Provide the (x, y) coordinate of the cell's center where the given text is located.  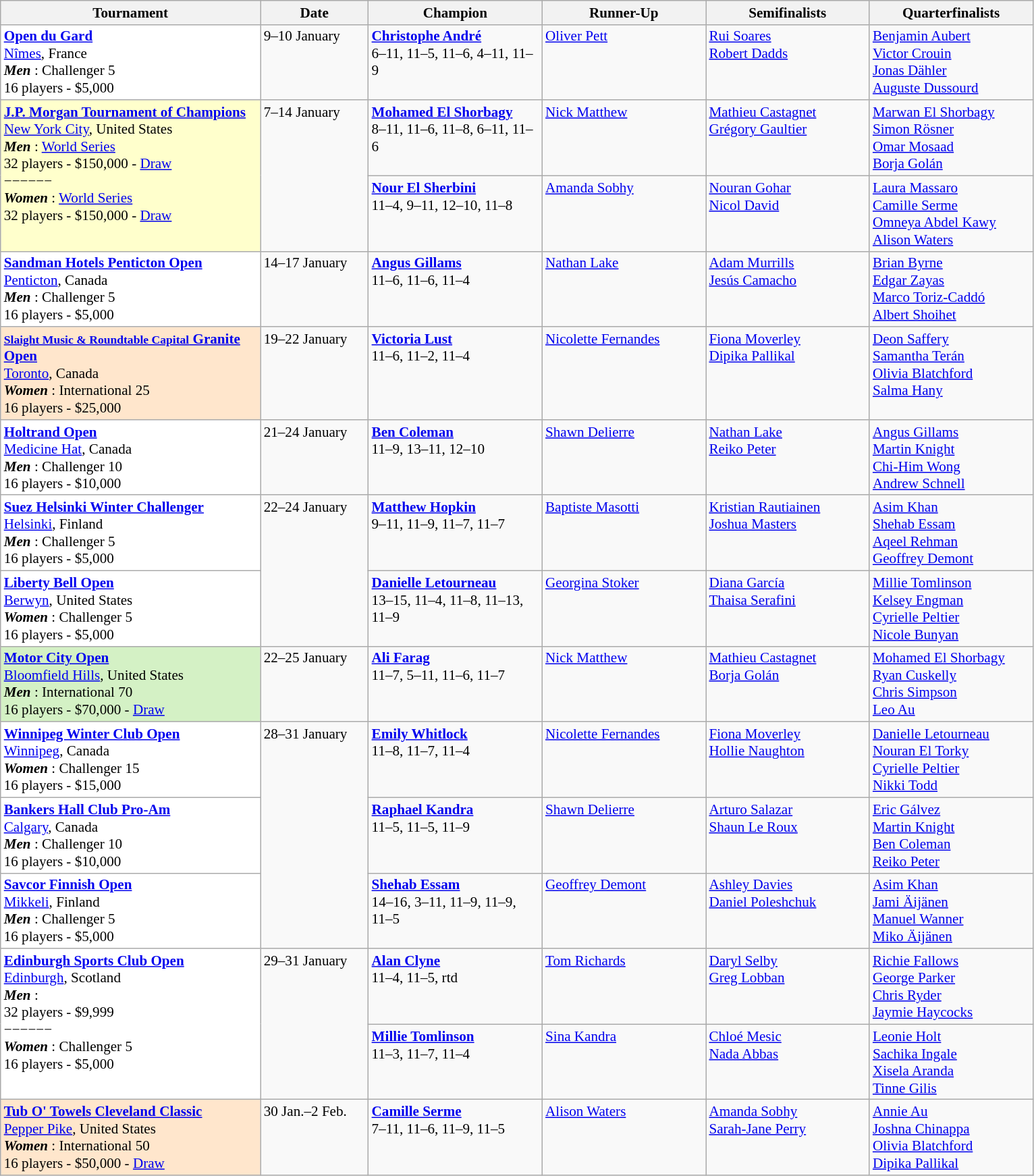
Tub O' Towels Cleveland Classic Pepper Pike, United States Women : International 5016 players - $50,000 - Draw (131, 1138)
Alison Waters (624, 1138)
Leonie Holt Sachika Ingale Xisela Aranda Tinne Gilis (951, 1062)
Ben Coleman11–9, 13–11, 12–10 (455, 457)
Marwan El Shorbagy Simon Rösner Omar Mosaad Borja Golán (951, 138)
22–25 January (315, 684)
Brian Byrne Edgar Zayas Marco Toriz-Caddó Albert Shoihet (951, 289)
Holtrand Open Medicine Hat, Canada Men : Challenger 1016 players - $10,000 (131, 457)
Danielle Letourneau Nouran El Torky Cyrielle Peltier Nikki Todd (951, 759)
9–10 January (315, 62)
Arturo Salazar Shaun Le Roux (788, 835)
21–24 January (315, 457)
Geoffrey Demont (624, 911)
Tom Richards (624, 986)
Angus Gillams11–6, 11–6, 11–4 (455, 289)
Savcor Finnish Open Mikkeli, Finland Men : Challenger 516 players - $5,000 (131, 911)
Slaight Music & Roundtable Capital Granite Open Toronto, Canada Women : International 2516 players - $25,000 (131, 373)
Nathan Lake Reiko Peter (788, 457)
Nouran Gohar Nicol David (788, 213)
Quarterfinalists (951, 12)
Semifinalists (788, 12)
Champion (455, 12)
Millie Tomlinson11–3, 11–7, 11–4 (455, 1062)
Motor City Open Bloomfield Hills, United States Men : International 7016 players - $70,000 - Draw (131, 684)
Shehab Essam14–16, 3–11, 11–9, 11–9, 11–5 (455, 911)
Richie Fallows George Parker Chris Ryder Jaymie Haycocks (951, 986)
Edinburgh Sports Club Open Edinburgh, Scotland Men : 32 players - $9,999−−−−−− Women : Challenger 516 players - $5,000 (131, 1024)
30 Jan.–2 Feb. (315, 1138)
Mathieu Castagnet Grégory Gaultier (788, 138)
Kristian Rautiainen Joshua Masters (788, 533)
Nour El Sherbini11–4, 9–11, 12–10, 11–8 (455, 213)
Raphael Kandra11–5, 11–5, 11–9 (455, 835)
Asim Khan Shehab Essam Aqeel Rehman Geoffrey Demont (951, 533)
Fiona Moverley Hollie Naughton (788, 759)
Benjamin Aubert Victor Crouin Jonas Dähler Auguste Dussourd (951, 62)
Angus Gillams Martin Knight Chi-Him Wong Andrew Schnell (951, 457)
Oliver Pett (624, 62)
Daryl Selby Greg Lobban (788, 986)
Diana García Thaisa Serafini (788, 608)
Asim Khan Jami Äijänen Manuel Wanner Miko Äijänen (951, 911)
Alan Clyne11–4, 11–5, rtd (455, 986)
Fiona Moverley Dipika Pallikal (788, 373)
Runner-Up (624, 12)
Laura Massaro Camille Serme Omneya Abdel Kawy Alison Waters (951, 213)
Adam Murrills Jesús Camacho (788, 289)
28–31 January (315, 835)
Annie Au Joshna Chinappa Olivia Blatchford Dipika Pallikal (951, 1138)
Liberty Bell Open Berwyn, United States Women : Challenger 516 players - $5,000 (131, 608)
19–22 January (315, 373)
Deon Saffery Samantha Terán Olivia Blatchford Salma Hany (951, 373)
Georgina Stoker (624, 608)
Christophe André6–11, 11–5, 11–6, 4–11, 11–9 (455, 62)
Suez Helsinki Winter Challenger Helsinki, Finland Men : Challenger 516 players - $5,000 (131, 533)
Nathan Lake (624, 289)
Chloé Mesic Nada Abbas (788, 1062)
Sina Kandra (624, 1062)
Mathieu Castagnet Borja Golán (788, 684)
Sandman Hotels Penticton Open Penticton, Canada Men : Challenger 516 players - $5,000 (131, 289)
29–31 January (315, 1024)
Ali Farag11–7, 5–11, 11–6, 11–7 (455, 684)
14–17 January (315, 289)
Victoria Lust11–6, 11–2, 11–4 (455, 373)
Open du Gard Nîmes, France Men : Challenger 516 players - $5,000 (131, 62)
Matthew Hopkin9–11, 11–9, 11–7, 11–7 (455, 533)
Mohamed El Shorbagy Ryan Cuskelly Chris Simpson Leo Au (951, 684)
Amanda Sobhy Sarah-Jane Perry (788, 1138)
Bankers Hall Club Pro-Am Calgary, Canada Men : Challenger 1016 players - $10,000 (131, 835)
Baptiste Masotti (624, 533)
Mohamed El Shorbagy8–11, 11–6, 11–8, 6–11, 11–6 (455, 138)
Eric Gálvez Martin Knight Ben Coleman Reiko Peter (951, 835)
Rui Soares Robert Dadds (788, 62)
Date (315, 12)
Millie Tomlinson Kelsey Engman Cyrielle Peltier Nicole Bunyan (951, 608)
Winnipeg Winter Club Open Winnipeg, Canada Women : Challenger 1516 players - $15,000 (131, 759)
Camille Serme7–11, 11–6, 11–9, 11–5 (455, 1138)
Amanda Sobhy (624, 213)
Emily Whitlock11–8, 11–7, 11–4 (455, 759)
Danielle Letourneau13–15, 11–4, 11–8, 11–13, 11–9 (455, 608)
Tournament (131, 12)
Ashley Davies Daniel Poleshchuk (788, 911)
22–24 January (315, 570)
7–14 January (315, 176)
